Find where the given text appears and provide that cell's center as [x, y] coordinate. 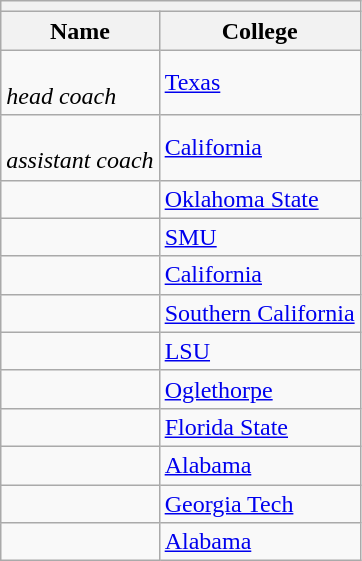
Florida State [260, 427]
Georgia Tech [260, 503]
head coach [80, 82]
Name [80, 31]
Oklahoma State [260, 199]
College [260, 31]
assistant coach [80, 148]
Texas [260, 82]
LSU [260, 351]
Southern California [260, 313]
Oglethorpe [260, 389]
SMU [260, 237]
